Identify which cell holds the provided text, then report its [x, y] central coordinate. 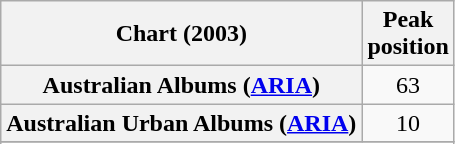
Peakposition [408, 34]
10 [408, 123]
Australian Albums (ARIA) [182, 85]
Chart (2003) [182, 34]
63 [408, 85]
Australian Urban Albums (ARIA) [182, 123]
